Scan for the cell matching the given text and deliver its (X, Y) coordinate at center. 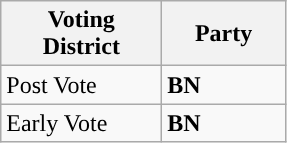
Post Vote (82, 85)
Voting District (82, 34)
Early Vote (82, 123)
Party (224, 34)
